Find where the given text appears and provide that cell's center as [x, y] coordinate. 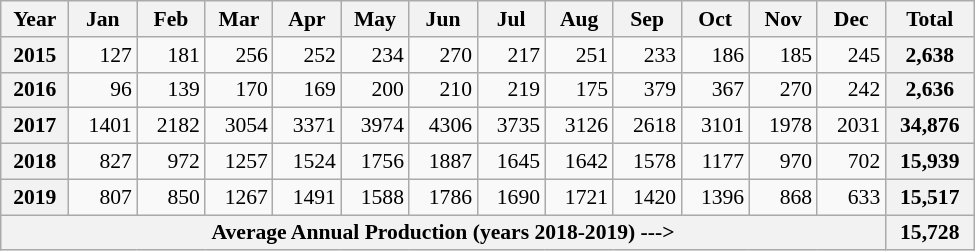
251 [579, 55]
379 [647, 90]
May [375, 19]
186 [715, 55]
2182 [171, 126]
1642 [579, 162]
34,876 [930, 126]
827 [103, 162]
702 [851, 162]
3974 [375, 126]
96 [103, 90]
175 [579, 90]
Sep [647, 19]
972 [171, 162]
2,636 [930, 90]
234 [375, 55]
1578 [647, 162]
Mar [239, 19]
242 [851, 90]
1420 [647, 197]
1887 [443, 162]
3101 [715, 126]
Apr [307, 19]
2618 [647, 126]
1491 [307, 197]
2,638 [930, 55]
1978 [783, 126]
245 [851, 55]
Jan [103, 19]
Average Annual Production (years 2018-2019) ---> [444, 233]
2018 [35, 162]
4306 [443, 126]
Total [930, 19]
Aug [579, 19]
Feb [171, 19]
1401 [103, 126]
219 [511, 90]
850 [171, 197]
210 [443, 90]
633 [851, 197]
807 [103, 197]
2015 [35, 55]
185 [783, 55]
1756 [375, 162]
3126 [579, 126]
1786 [443, 197]
1721 [579, 197]
Dec [851, 19]
3054 [239, 126]
233 [647, 55]
Oct [715, 19]
Nov [783, 19]
868 [783, 197]
139 [171, 90]
2016 [35, 90]
1257 [239, 162]
127 [103, 55]
Jun [443, 19]
1690 [511, 197]
200 [375, 90]
252 [307, 55]
15,728 [930, 233]
256 [239, 55]
217 [511, 55]
1177 [715, 162]
170 [239, 90]
Jul [511, 19]
1396 [715, 197]
2019 [35, 197]
181 [171, 55]
1267 [239, 197]
3371 [307, 126]
1588 [375, 197]
2031 [851, 126]
1645 [511, 162]
169 [307, 90]
Year [35, 19]
367 [715, 90]
15,939 [930, 162]
15,517 [930, 197]
2017 [35, 126]
1524 [307, 162]
970 [783, 162]
3735 [511, 126]
